Scan for the cell matching the given text and deliver its [X, Y] coordinate at center. 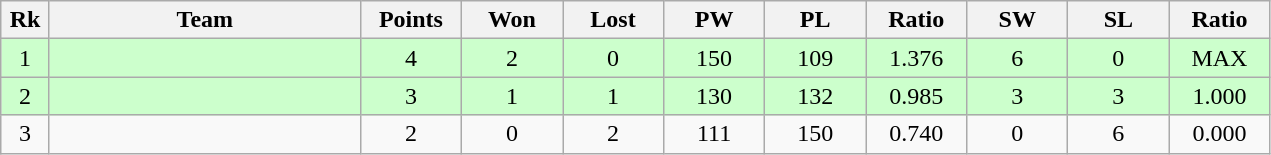
SW [1018, 20]
SL [1118, 20]
PL [816, 20]
1.376 [916, 58]
MAX [1220, 58]
0.000 [1220, 134]
1.000 [1220, 96]
130 [714, 96]
Lost [612, 20]
PW [714, 20]
Won [512, 20]
111 [714, 134]
4 [410, 58]
Team [204, 20]
Points [410, 20]
132 [816, 96]
109 [816, 58]
0.740 [916, 134]
0.985 [916, 96]
Rk [26, 20]
